From the cell containing the given text, extract its center point as (X, Y) coordinate. 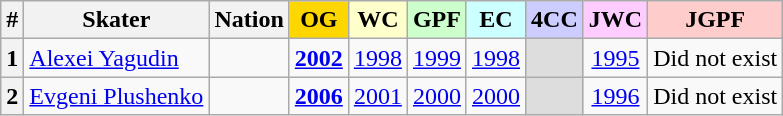
1999 (436, 58)
JGPF (716, 20)
1995 (615, 58)
1 (12, 58)
2006 (318, 96)
OG (318, 20)
2 (12, 96)
Alexei Yagudin (116, 58)
GPF (436, 20)
WC (378, 20)
# (12, 20)
Evgeni Plushenko (116, 96)
2002 (318, 58)
Skater (116, 20)
Nation (249, 20)
1996 (615, 96)
EC (496, 20)
JWC (615, 20)
2001 (378, 96)
4CC (555, 20)
